Return [X, Y] of the center of cell containing provided text 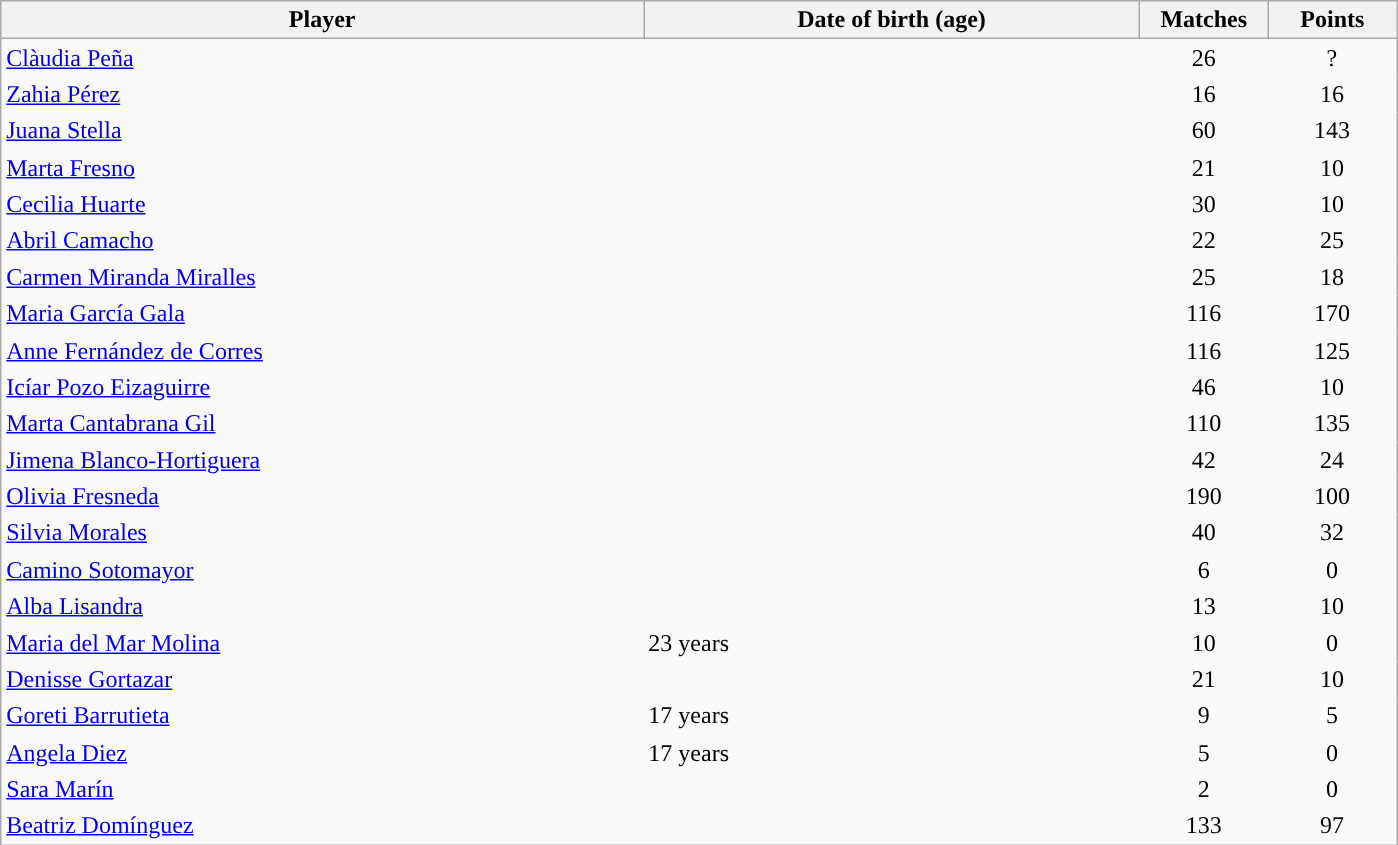
13 [1204, 606]
Angela Diez [322, 752]
135 [1332, 424]
Silvia Morales [322, 534]
24 [1332, 460]
Maria García Gala [322, 314]
18 [1332, 278]
? [1332, 58]
Camino Sotomayor [322, 570]
22 [1204, 240]
2 [1204, 790]
133 [1204, 826]
Denisse Gortazar [322, 680]
110 [1204, 424]
100 [1332, 496]
32 [1332, 534]
Maria del Mar Molina [322, 644]
23 years [892, 644]
6 [1204, 570]
Marta Fresno [322, 168]
97 [1332, 826]
Matches [1204, 20]
Icíar Pozo Eizaguirre [322, 388]
Points [1332, 20]
190 [1204, 496]
42 [1204, 460]
Jimena Blanco-Hortiguera [322, 460]
Sara Marín [322, 790]
Cecilia Huarte [322, 204]
Olivia Fresneda [322, 496]
60 [1204, 132]
Zahia Pérez [322, 94]
30 [1204, 204]
170 [1332, 314]
40 [1204, 534]
Date of birth (age) [892, 20]
Anne Fernández de Corres [322, 350]
Player [322, 20]
Juana Stella [322, 132]
Clàudia Peña [322, 58]
Carmen Miranda Miralles [322, 278]
Goreti Barrutieta [322, 716]
Beatriz Domínguez [322, 826]
26 [1204, 58]
Marta Cantabrana Gil [322, 424]
Abril Camacho [322, 240]
46 [1204, 388]
9 [1204, 716]
Alba Lisandra [322, 606]
125 [1332, 350]
143 [1332, 132]
